Output the [X, Y] coordinate of the center of the cell containing the given text.  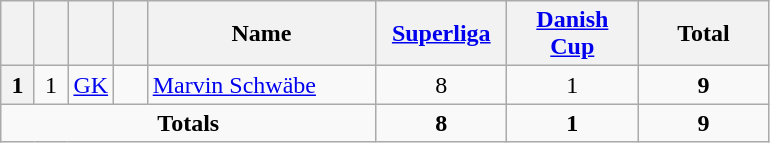
Superliga [442, 34]
GK [91, 85]
Name [262, 34]
Totals [188, 123]
Total [704, 34]
Marvin Schwäbe [262, 85]
Danish Cup [572, 34]
